Return the [X, Y] coordinate for the center point of the cell that contains the specified text.  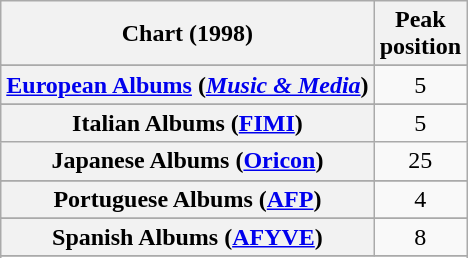
Japanese Albums (Oricon) [188, 161]
Peakposition [420, 34]
Chart (1998) [188, 34]
Spanish Albums (AFYVE) [188, 237]
8 [420, 237]
Portuguese Albums (AFP) [188, 199]
European Albums (Music & Media) [188, 85]
4 [420, 199]
25 [420, 161]
Italian Albums (FIMI) [188, 123]
